Identify which cell holds the provided text, then report its [x, y] central coordinate. 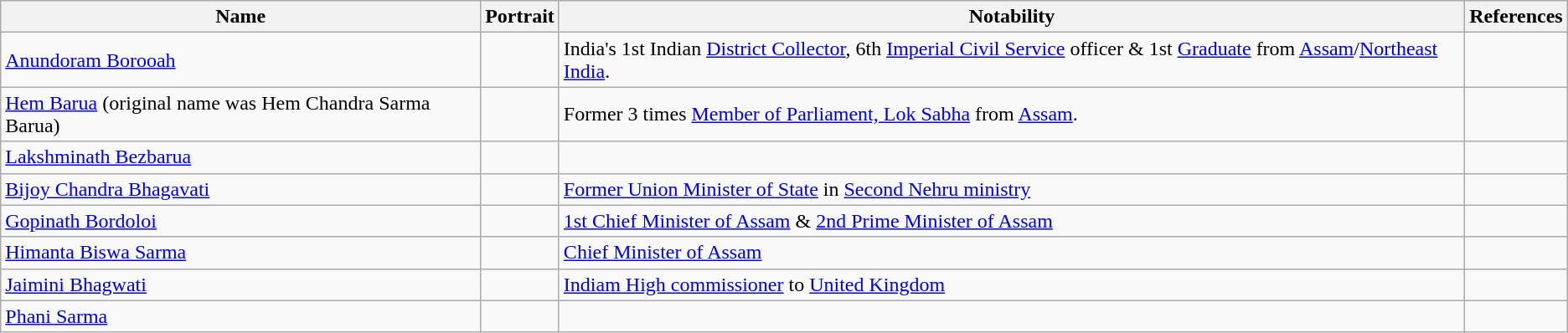
Former Union Minister of State in Second Nehru ministry [1012, 189]
Chief Minister of Assam [1012, 253]
Indiam High commissioner to United Kingdom [1012, 284]
Name [241, 17]
India's 1st Indian District Collector, 6th Imperial Civil Service officer & 1st Graduate from Assam/Northeast India. [1012, 60]
Hem Barua (original name was Hem Chandra Sarma Barua) [241, 114]
Portrait [520, 17]
Lakshminath Bezbarua [241, 157]
Phani Sarma [241, 316]
Jaimini Bhagwati [241, 284]
1st Chief Minister of Assam & 2nd Prime Minister of Assam [1012, 221]
Bijoy Chandra Bhagavati [241, 189]
Himanta Biswa Sarma [241, 253]
Gopinath Bordoloi [241, 221]
Notability [1012, 17]
Anundoram Borooah [241, 60]
Former 3 times Member of Parliament, Lok Sabha from Assam. [1012, 114]
References [1516, 17]
